Return the (x, y) coordinate for the center point of the cell that contains the specified text.  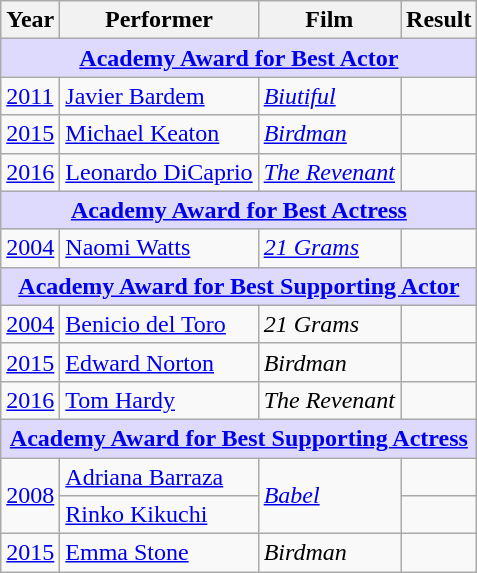
Adriana Barraza (159, 477)
Tom Hardy (159, 400)
Performer (159, 20)
Babel (329, 496)
Film (329, 20)
Emma Stone (159, 553)
Edward Norton (159, 362)
Michael Keaton (159, 134)
Academy Award for Best Supporting Actor (239, 286)
Result (439, 20)
Year (30, 20)
Academy Award for Best Actress (239, 210)
Leonardo DiCaprio (159, 172)
Academy Award for Best Supporting Actress (239, 438)
Biutiful (329, 96)
Rinko Kikuchi (159, 515)
2008 (30, 496)
Benicio del Toro (159, 324)
Javier Bardem (159, 96)
Naomi Watts (159, 248)
2011 (30, 96)
Academy Award for Best Actor (239, 58)
